Determine the [x, y] coordinate at the center of the cell enclosing the given text.  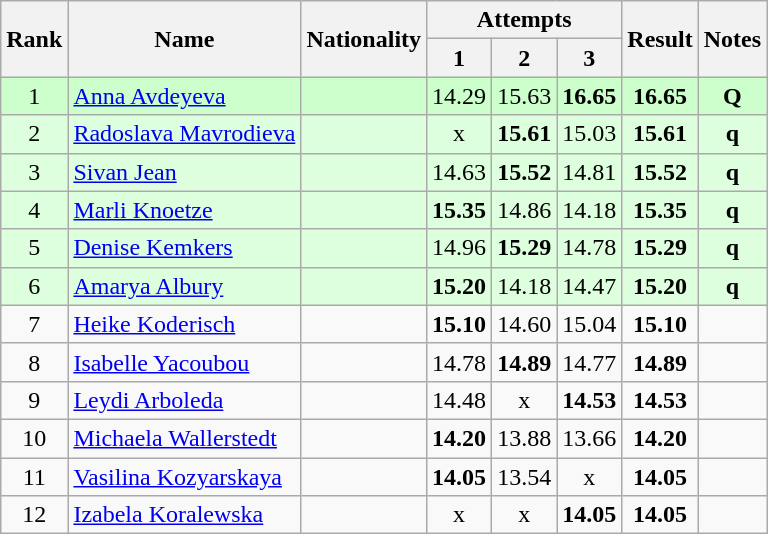
13.54 [524, 477]
14.63 [460, 172]
Result [660, 39]
Rank [34, 39]
Heike Koderisch [184, 324]
Izabela Koralewska [184, 515]
Vasilina Kozyarskaya [184, 477]
4 [34, 210]
14.29 [460, 96]
5 [34, 248]
14.60 [524, 324]
13.88 [524, 438]
Leydi Arboleda [184, 400]
Radoslava Mavrodieva [184, 134]
15.04 [590, 324]
Sivan Jean [184, 172]
10 [34, 438]
14.77 [590, 362]
Notes [732, 39]
15.03 [590, 134]
Denise Kemkers [184, 248]
7 [34, 324]
12 [34, 515]
13.66 [590, 438]
9 [34, 400]
14.81 [590, 172]
11 [34, 477]
8 [34, 362]
14.47 [590, 286]
Amarya Albury [184, 286]
15.63 [524, 96]
14.96 [460, 248]
Isabelle Yacoubou [184, 362]
Anna Avdeyeva [184, 96]
Q [732, 96]
14.86 [524, 210]
Marli Knoetze [184, 210]
14.48 [460, 400]
Attempts [524, 20]
Michaela Wallerstedt [184, 438]
6 [34, 286]
Name [184, 39]
Nationality [364, 39]
